Find where the given text appears and provide that cell's center as (X, Y) coordinate. 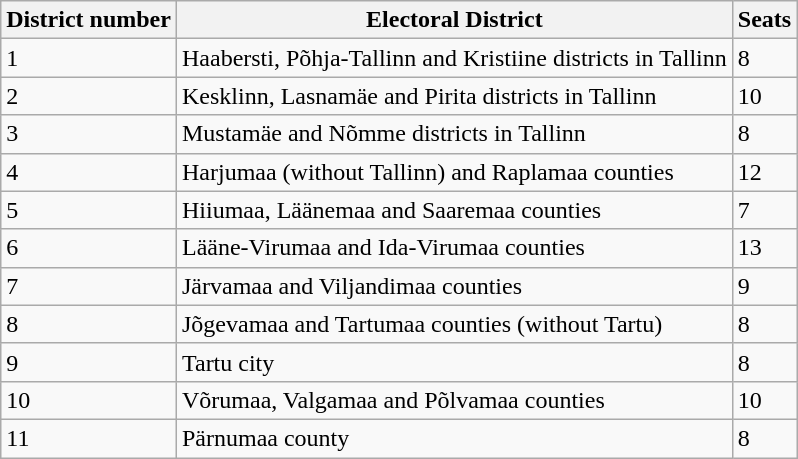
4 (89, 172)
2 (89, 96)
Seats (764, 20)
Pärnumaa county (454, 438)
6 (89, 248)
11 (89, 438)
Jõgevamaa and Tartumaa counties (without Tartu) (454, 324)
1 (89, 58)
Mustamäe and Nõmme districts in Tallinn (454, 134)
Kesklinn, Lasnamäe and Pirita districts in Tallinn (454, 96)
Electoral District (454, 20)
Lääne-Virumaa and Ida-Virumaa counties (454, 248)
Haabersti, Põhja-Tallinn and Kristiine districts in Tallinn (454, 58)
5 (89, 210)
Võrumaa, Valgamaa and Põlvamaa counties (454, 400)
Järvamaa and Viljandimaa counties (454, 286)
Hiiumaa, Läänemaa and Saaremaa counties (454, 210)
13 (764, 248)
District number (89, 20)
12 (764, 172)
Tartu city (454, 362)
3 (89, 134)
Harjumaa (without Tallinn) and Raplamaa counties (454, 172)
